Find where the given text appears and provide that cell's center as (X, Y) coordinate. 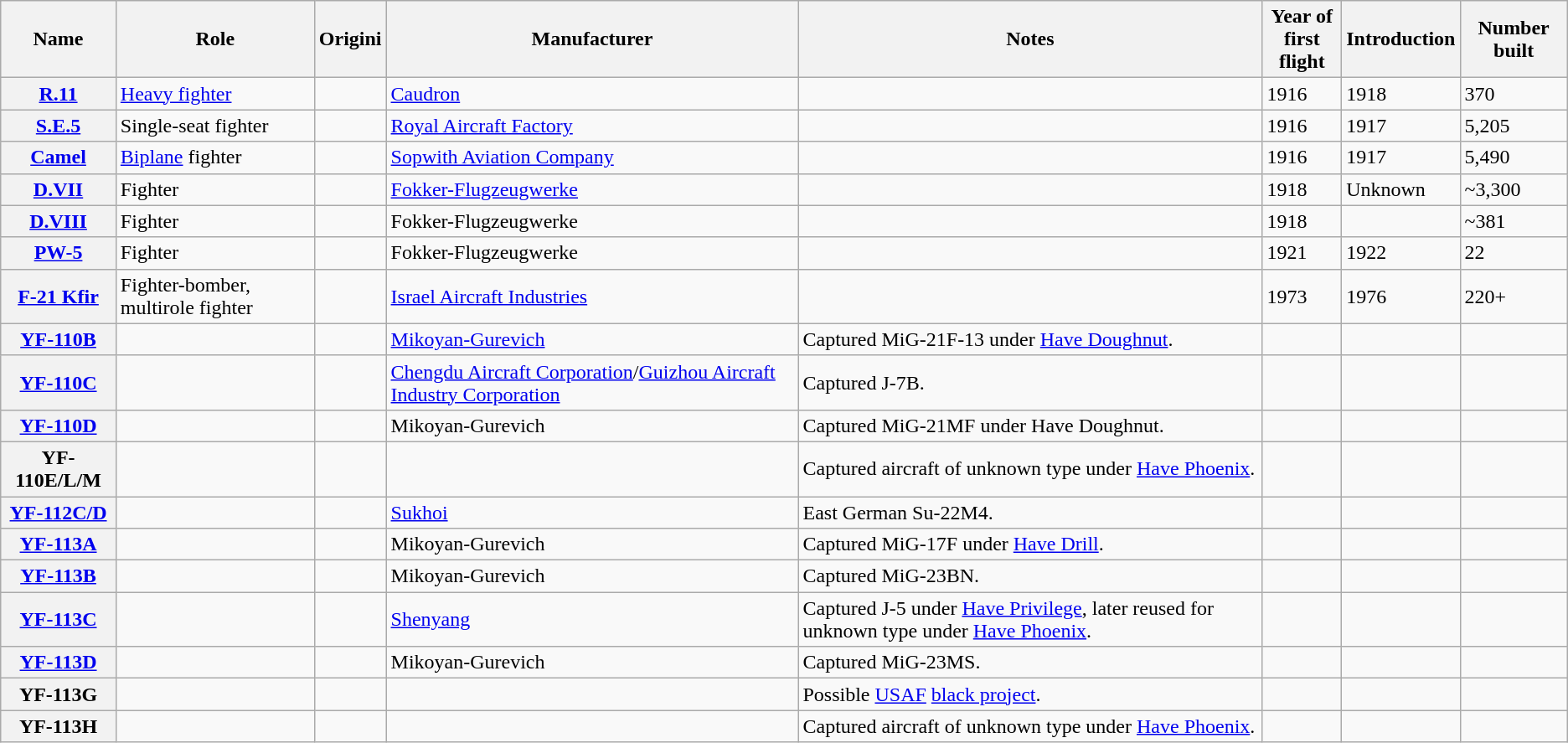
220+ (1514, 297)
YF-110C (59, 382)
Role (214, 39)
Caudron (592, 94)
YF-110B (59, 339)
YF-113B (59, 576)
YF-110D (59, 426)
YF-113D (59, 663)
Captured MiG-23MS. (1030, 663)
Captured J-5 under Have Privilege, later reused for unknown type under Have Phoenix. (1030, 620)
Number built (1514, 39)
1922 (1400, 253)
S.E.5 (59, 126)
Notes (1030, 39)
YF-113G (59, 694)
YF-113C (59, 620)
YF-113A (59, 544)
YF-113H (59, 726)
Introduction (1400, 39)
Single-seat fighter (214, 126)
1973 (1302, 297)
R.11 (59, 94)
Manufacturer (592, 39)
Captured MiG-21F-13 under Have Doughnut. (1030, 339)
D.VIII (59, 221)
D.VII (59, 189)
Captured MiG-21MF under Have Doughnut. (1030, 426)
PW-5 (59, 253)
Chengdu Aircraft Corporation/Guizhou Aircraft Industry Corporation (592, 382)
~381 (1514, 221)
F-21 Kfir (59, 297)
Name (59, 39)
Biplane fighter (214, 157)
Israel Aircraft Industries (592, 297)
1976 (1400, 297)
Possible USAF black project. (1030, 694)
Unknown (1400, 189)
YF-112C/D (59, 512)
Royal Aircraft Factory (592, 126)
Sukhoi (592, 512)
Shenyang (592, 620)
5,205 (1514, 126)
Captured MiG-17F under Have Drill. (1030, 544)
Captured MiG-23BN. (1030, 576)
Sopwith Aviation Company (592, 157)
Captured J-7B. (1030, 382)
5,490 (1514, 157)
Camel (59, 157)
1921 (1302, 253)
Fighter-bomber, multirole fighter (214, 297)
East German Su-22M4. (1030, 512)
Heavy fighter (214, 94)
YF-110E/L/M (59, 469)
Year offirst flight (1302, 39)
Origini (350, 39)
22 (1514, 253)
370 (1514, 94)
~3,300 (1514, 189)
